Scan for the cell matching the given text and deliver its [X, Y] coordinate at center. 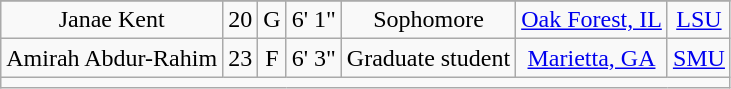
Amirah Abdur-Rahim [112, 58]
Graduate student [428, 58]
LSU [698, 20]
Oak Forest, IL [592, 20]
SMU [698, 58]
20 [240, 20]
6' 1" [314, 20]
Janae Kent [112, 20]
6' 3" [314, 58]
Marietta, GA [592, 58]
F [272, 58]
Sophomore [428, 20]
23 [240, 58]
G [272, 20]
